From the cell containing the given text, extract its center point as [x, y] coordinate. 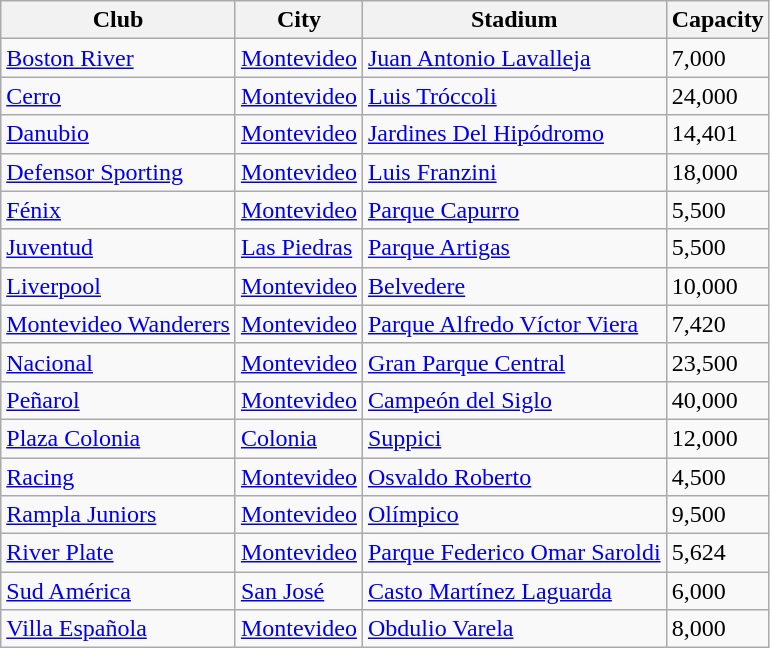
Club [118, 20]
12,000 [718, 438]
Gran Parque Central [514, 362]
Jardines Del Hipódromo [514, 134]
Olímpico [514, 515]
8,000 [718, 629]
Liverpool [118, 286]
Obdulio Varela [514, 629]
Boston River [118, 58]
14,401 [718, 134]
40,000 [718, 400]
Cerro [118, 96]
Plaza Colonia [118, 438]
9,500 [718, 515]
Luis Franzini [514, 172]
4,500 [718, 477]
Nacional [118, 362]
7,420 [718, 324]
Danubio [118, 134]
Fénix [118, 210]
Osvaldo Roberto [514, 477]
Peñarol [118, 400]
San José [298, 591]
Rampla Juniors [118, 515]
Belvedere [514, 286]
Sud América [118, 591]
Colonia [298, 438]
Villa Española [118, 629]
Parque Capurro [514, 210]
24,000 [718, 96]
River Plate [118, 553]
23,500 [718, 362]
Racing [118, 477]
Las Piedras [298, 248]
Montevideo Wanderers [118, 324]
5,624 [718, 553]
Stadium [514, 20]
Casto Martínez Laguarda [514, 591]
Campeón del Siglo [514, 400]
Parque Artigas [514, 248]
18,000 [718, 172]
City [298, 20]
6,000 [718, 591]
Suppici [514, 438]
Parque Alfredo Víctor Viera [514, 324]
Defensor Sporting [118, 172]
Luis Tróccoli [514, 96]
Juan Antonio Lavalleja [514, 58]
Juventud [118, 248]
7,000 [718, 58]
Parque Federico Omar Saroldi [514, 553]
Capacity [718, 20]
10,000 [718, 286]
